Return the [X, Y] coordinate for the center point of the cell that contains the specified text.  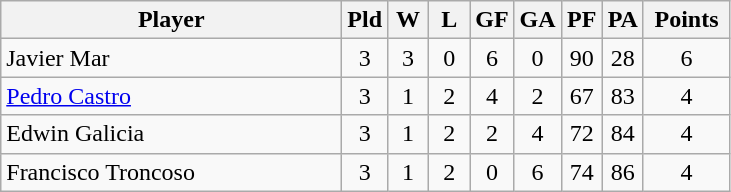
Player [172, 20]
72 [582, 134]
Pedro Castro [172, 96]
Francisco Troncoso [172, 172]
Pld [365, 20]
GF [492, 20]
67 [582, 96]
84 [622, 134]
90 [582, 58]
83 [622, 96]
PA [622, 20]
74 [582, 172]
L [450, 20]
28 [622, 58]
Edwin Galicia [172, 134]
Javier Mar [172, 58]
86 [622, 172]
Points [686, 20]
W [408, 20]
GA [538, 20]
PF [582, 20]
